Scan for the cell matching the given text and deliver its (x, y) coordinate at center. 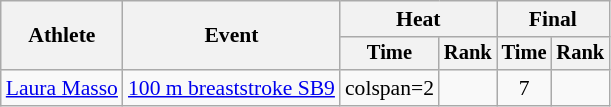
Event (232, 36)
Athlete (62, 36)
Final (553, 19)
7 (524, 88)
colspan=2 (390, 88)
Heat (418, 19)
Laura Masso (62, 88)
100 m breaststroke SB9 (232, 88)
